Locate the cell with the specified text and output its [X, Y] center coordinate. 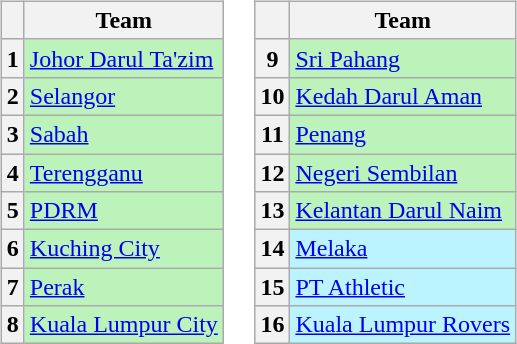
Penang [403, 134]
2 [12, 96]
Sri Pahang [403, 58]
6 [12, 249]
Kuching City [124, 249]
16 [272, 325]
4 [12, 173]
Kelantan Darul Naim [403, 211]
7 [12, 287]
PT Athletic [403, 287]
12 [272, 173]
PDRM [124, 211]
Kuala Lumpur Rovers [403, 325]
Kuala Lumpur City [124, 325]
13 [272, 211]
10 [272, 96]
14 [272, 249]
Selangor [124, 96]
Terengganu [124, 173]
3 [12, 134]
5 [12, 211]
Sabah [124, 134]
15 [272, 287]
8 [12, 325]
9 [272, 58]
Perak [124, 287]
Kedah Darul Aman [403, 96]
11 [272, 134]
Melaka [403, 249]
Negeri Sembilan [403, 173]
Johor Darul Ta'zim [124, 58]
1 [12, 58]
